Identify which cell holds the provided text, then report its [X, Y] central coordinate. 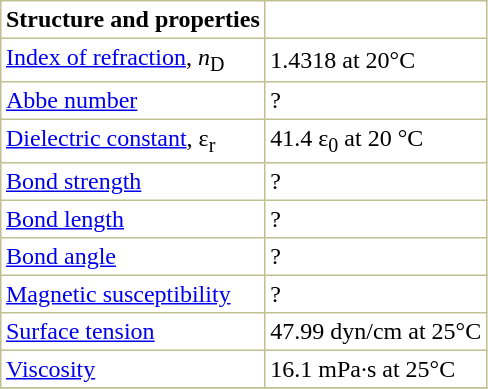
Dielectric constant, εr [133, 142]
Magnetic susceptibility [133, 295]
Viscosity [133, 370]
Index of refraction, nD [133, 60]
Bond angle [133, 257]
Bond strength [133, 182]
Surface tension [133, 332]
1.4318 at 20°C [376, 60]
Bond length [133, 220]
41.4 ε0 at 20 °C [376, 142]
Structure and properties [133, 20]
16.1 mPa·s at 25°C [376, 370]
47.99 dyn/cm at 25°C [376, 332]
Abbe number [133, 101]
